Locate the cell with the specified text and output its [X, Y] center coordinate. 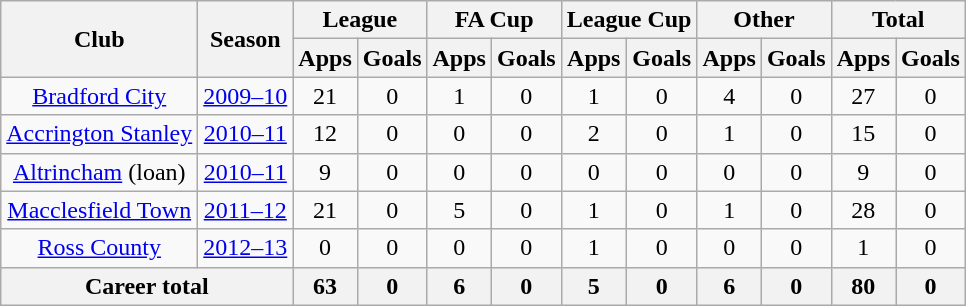
15 [863, 134]
Accrington Stanley [100, 134]
80 [863, 286]
Other [764, 20]
2009–10 [246, 96]
Total [898, 20]
Ross County [100, 248]
Club [100, 39]
27 [863, 96]
2 [594, 134]
FA Cup [494, 20]
4 [729, 96]
2012–13 [246, 248]
63 [325, 286]
League [360, 20]
League Cup [629, 20]
Altrincham (loan) [100, 172]
2011–12 [246, 210]
Bradford City [100, 96]
Season [246, 39]
Macclesfield Town [100, 210]
Career total [147, 286]
12 [325, 134]
28 [863, 210]
